Provide the (x, y) coordinate of the cell's center where the given text is located.  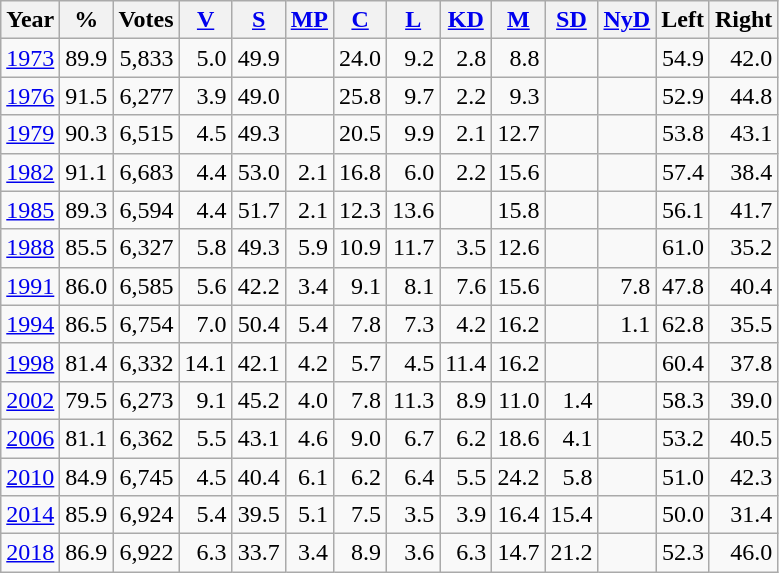
2006 (30, 438)
42.3 (743, 477)
21.2 (572, 553)
46.0 (743, 553)
1979 (30, 134)
91.5 (86, 96)
6,745 (146, 477)
39.5 (258, 515)
85.5 (86, 248)
6,277 (146, 96)
2002 (30, 400)
89.3 (86, 210)
16.8 (360, 172)
6,585 (146, 286)
9.9 (414, 134)
39.0 (743, 400)
10.9 (360, 248)
58.3 (683, 400)
42.2 (258, 286)
38.4 (743, 172)
31.4 (743, 515)
57.4 (683, 172)
61.0 (683, 248)
53.2 (683, 438)
42.0 (743, 58)
L (414, 20)
24.0 (360, 58)
5,833 (146, 58)
6,924 (146, 515)
6,754 (146, 324)
Year (30, 20)
49.0 (258, 96)
44.8 (743, 96)
1994 (30, 324)
7.0 (206, 324)
35.2 (743, 248)
79.5 (86, 400)
91.1 (86, 172)
3.6 (414, 553)
2010 (30, 477)
5.0 (206, 58)
35.5 (743, 324)
51.7 (258, 210)
C (360, 20)
NyD (627, 20)
6.0 (414, 172)
86.9 (86, 553)
4.0 (309, 400)
2018 (30, 553)
4.6 (309, 438)
9.3 (518, 96)
2014 (30, 515)
1991 (30, 286)
51.0 (683, 477)
6,327 (146, 248)
86.0 (86, 286)
Left (683, 20)
89.9 (86, 58)
1982 (30, 172)
42.1 (258, 362)
1988 (30, 248)
6.4 (414, 477)
18.6 (518, 438)
6.7 (414, 438)
33.7 (258, 553)
50.4 (258, 324)
9.2 (414, 58)
6,594 (146, 210)
1973 (30, 58)
15.4 (572, 515)
11.3 (414, 400)
15.8 (518, 210)
14.7 (518, 553)
1998 (30, 362)
SD (572, 20)
84.9 (86, 477)
1976 (30, 96)
KD (466, 20)
37.8 (743, 362)
6,683 (146, 172)
20.5 (360, 134)
45.2 (258, 400)
50.0 (683, 515)
7.3 (414, 324)
V (206, 20)
16.4 (518, 515)
S (258, 20)
53.8 (683, 134)
13.6 (414, 210)
90.3 (86, 134)
53.0 (258, 172)
Votes (146, 20)
12.7 (518, 134)
60.4 (683, 362)
52.3 (683, 553)
9.7 (414, 96)
56.1 (683, 210)
14.1 (206, 362)
4.1 (572, 438)
5.1 (309, 515)
85.9 (86, 515)
47.8 (683, 286)
5.9 (309, 248)
81.4 (86, 362)
25.8 (360, 96)
6,332 (146, 362)
62.8 (683, 324)
24.2 (518, 477)
11.0 (518, 400)
6.1 (309, 477)
7.5 (360, 515)
6,273 (146, 400)
12.3 (360, 210)
81.1 (86, 438)
1.1 (627, 324)
% (86, 20)
5.7 (360, 362)
6,362 (146, 438)
12.6 (518, 248)
7.6 (466, 286)
52.9 (683, 96)
54.9 (683, 58)
6,515 (146, 134)
MP (309, 20)
5.6 (206, 286)
41.7 (743, 210)
1985 (30, 210)
9.0 (360, 438)
8.1 (414, 286)
86.5 (86, 324)
Right (743, 20)
1.4 (572, 400)
2.8 (466, 58)
M (518, 20)
11.4 (466, 362)
40.5 (743, 438)
8.8 (518, 58)
6,922 (146, 553)
49.9 (258, 58)
11.7 (414, 248)
